For the text-containing cell, return its midpoint in [x, y] coordinate format. 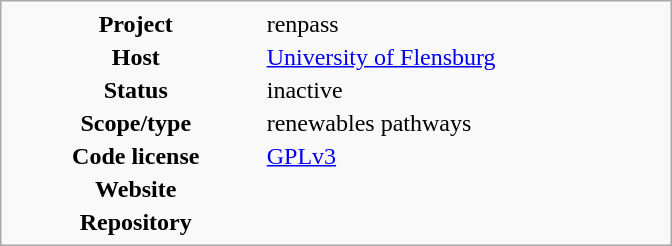
University of Flensburg [464, 57]
Project [136, 24]
Scope/type [136, 123]
renewables pathways [464, 123]
GPLv3 [464, 156]
Host [136, 57]
Code license [136, 156]
Website [136, 189]
Repository [136, 222]
Status [136, 90]
renpass [464, 24]
inactive [464, 90]
